From the cell containing the given text, extract its center point as (x, y) coordinate. 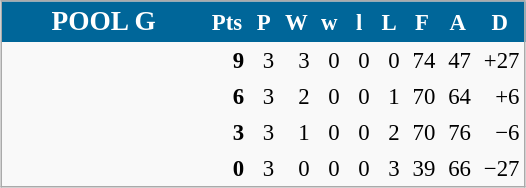
47 (458, 60)
A (458, 22)
39 (422, 168)
F (422, 22)
6 (226, 96)
P (264, 22)
9 (226, 60)
+6 (500, 96)
−27 (500, 168)
76 (458, 132)
D (500, 22)
W (297, 22)
w (329, 22)
74 (422, 60)
66 (458, 168)
l (359, 22)
POOL G (103, 22)
−6 (500, 132)
64 (458, 96)
Pts (226, 22)
L (389, 22)
+27 (500, 60)
